Find where the given text appears and provide that cell's center as [X, Y] coordinate. 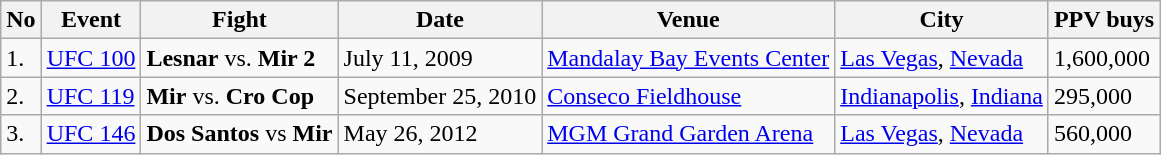
May 26, 2012 [440, 134]
Event [91, 20]
Mandalay Bay Events Center [688, 58]
July 11, 2009 [440, 58]
295,000 [1104, 96]
UFC 119 [91, 96]
Mir vs. Cro Cop [240, 96]
City [942, 20]
3. [21, 134]
Lesnar vs. Mir 2 [240, 58]
Fight [240, 20]
Venue [688, 20]
PPV buys [1104, 20]
MGM Grand Garden Arena [688, 134]
Dos Santos vs Mir [240, 134]
1,600,000 [1104, 58]
UFC 146 [91, 134]
Conseco Fieldhouse [688, 96]
560,000 [1104, 134]
UFC 100 [91, 58]
1. [21, 58]
Date [440, 20]
Indianapolis, Indiana [942, 96]
September 25, 2010 [440, 96]
No [21, 20]
2. [21, 96]
